Capture the cell that displays the provided text and extract its (X, Y) central coordinate. 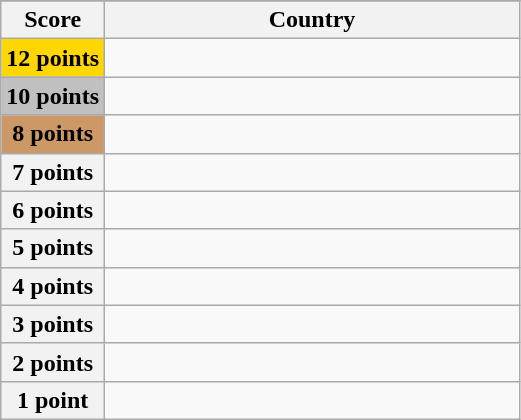
3 points (53, 324)
4 points (53, 286)
12 points (53, 58)
Country (312, 20)
10 points (53, 96)
2 points (53, 362)
1 point (53, 400)
8 points (53, 134)
5 points (53, 248)
Score (53, 20)
6 points (53, 210)
7 points (53, 172)
